Provide the [X, Y] coordinate of the cell's center where the given text is located.  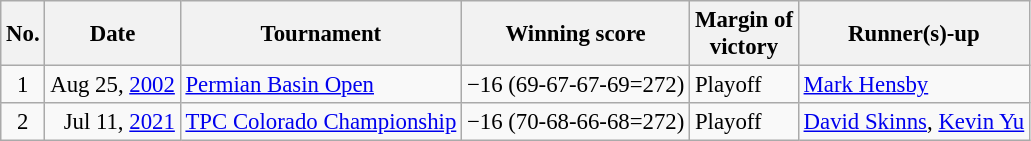
−16 (70-68-66-68=272) [576, 122]
Aug 25, 2002 [112, 85]
−16 (69-67-67-69=272) [576, 85]
No. [23, 34]
Margin ofvictory [744, 34]
Permian Basin Open [320, 85]
David Skinns, Kevin Yu [914, 122]
Mark Hensby [914, 85]
Runner(s)-up [914, 34]
Date [112, 34]
Jul 11, 2021 [112, 122]
Winning score [576, 34]
Tournament [320, 34]
1 [23, 85]
2 [23, 122]
TPC Colorado Championship [320, 122]
